Find where the given text appears and provide that cell's center as (x, y) coordinate. 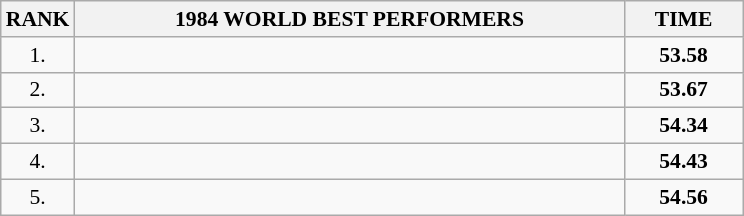
54.43 (684, 162)
4. (38, 162)
RANK (38, 19)
3. (38, 126)
53.67 (684, 90)
54.34 (684, 126)
2. (38, 90)
1984 WORLD BEST PERFORMERS (349, 19)
54.56 (684, 197)
5. (38, 197)
1. (38, 55)
TIME (684, 19)
53.58 (684, 55)
